Search for the cell housing the specified text and yield its (x, y) center coordinate. 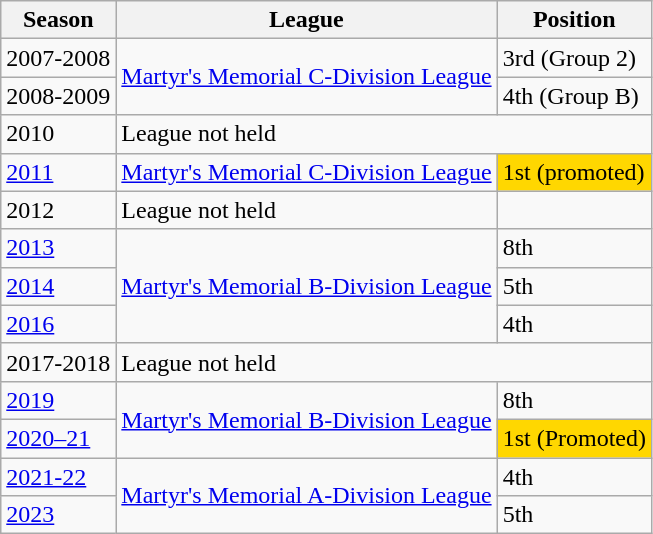
2012 (58, 210)
2014 (58, 286)
2023 (58, 515)
1st (promoted) (574, 172)
Position (574, 20)
2021-22 (58, 477)
3rd (Group 2) (574, 58)
League (306, 20)
2016 (58, 324)
2017-2018 (58, 362)
2010 (58, 134)
2013 (58, 248)
4th (Group B) (574, 96)
2011 (58, 172)
2020–21 (58, 438)
Season (58, 20)
2019 (58, 400)
1st (Promoted) (574, 438)
2008-2009 (58, 96)
Martyr's Memorial A-Division League (306, 496)
2007-2008 (58, 58)
